For the text-containing cell, return its midpoint in [X, Y] coordinate format. 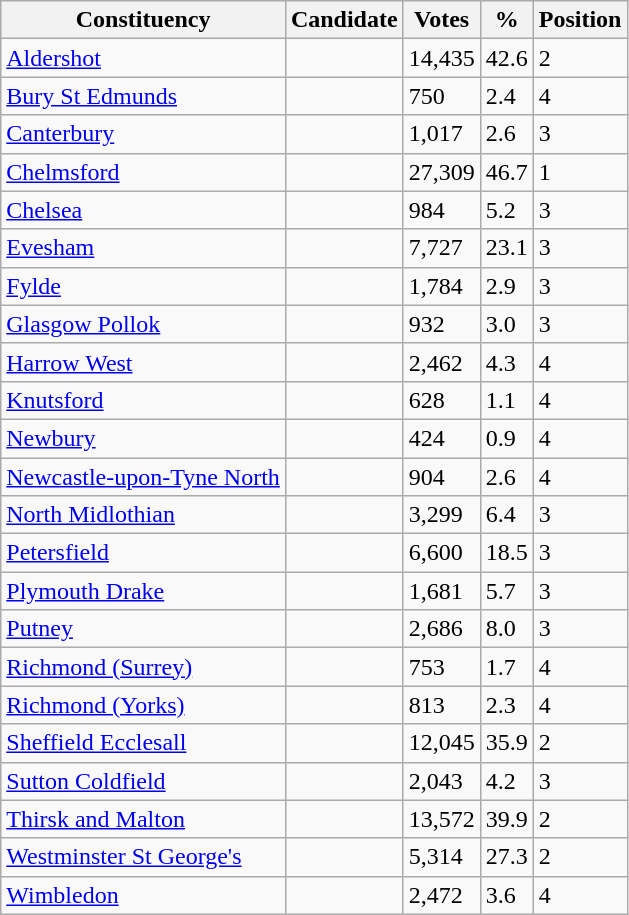
750 [442, 96]
27.3 [506, 857]
3.6 [506, 895]
1.1 [506, 400]
42.6 [506, 58]
2.3 [506, 705]
12,045 [442, 743]
932 [442, 324]
6.4 [506, 515]
904 [442, 477]
Chelmsford [144, 172]
628 [442, 400]
Canterbury [144, 134]
% [506, 20]
Knutsford [144, 400]
Wimbledon [144, 895]
8.0 [506, 629]
Plymouth Drake [144, 591]
13,572 [442, 819]
753 [442, 667]
5,314 [442, 857]
1,681 [442, 591]
35.9 [506, 743]
3.0 [506, 324]
Bury St Edmunds [144, 96]
Sutton Coldfield [144, 781]
5.2 [506, 210]
Glasgow Pollok [144, 324]
Thirsk and Malton [144, 819]
984 [442, 210]
Newbury [144, 438]
813 [442, 705]
18.5 [506, 553]
Position [580, 20]
2,043 [442, 781]
23.1 [506, 248]
46.7 [506, 172]
1.7 [506, 667]
Chelsea [144, 210]
Putney [144, 629]
1,017 [442, 134]
Sheffield Ecclesall [144, 743]
0.9 [506, 438]
Newcastle-upon-Tyne North [144, 477]
1 [580, 172]
424 [442, 438]
Richmond (Surrey) [144, 667]
Evesham [144, 248]
Fylde [144, 286]
27,309 [442, 172]
Votes [442, 20]
2,472 [442, 895]
4.3 [506, 362]
5.7 [506, 591]
Richmond (Yorks) [144, 705]
2,686 [442, 629]
2.9 [506, 286]
Candidate [344, 20]
Constituency [144, 20]
2,462 [442, 362]
7,727 [442, 248]
Petersfield [144, 553]
39.9 [506, 819]
4.2 [506, 781]
North Midlothian [144, 515]
2.4 [506, 96]
1,784 [442, 286]
Harrow West [144, 362]
6,600 [442, 553]
14,435 [442, 58]
3,299 [442, 515]
Westminster St George's [144, 857]
Aldershot [144, 58]
